Detect which cell encompasses the target text, then output its (x, y) center coordinate. 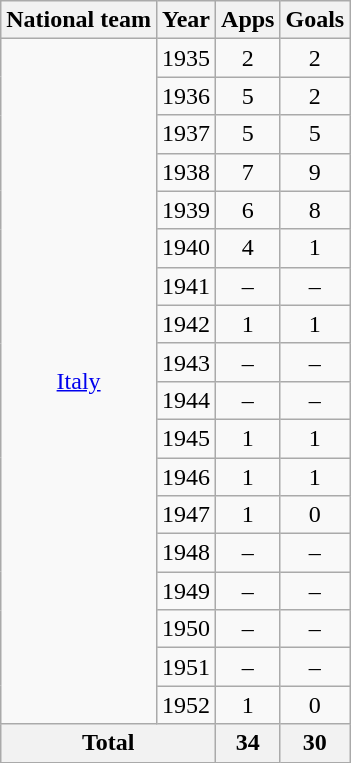
30 (315, 743)
1948 (186, 553)
1951 (186, 667)
1944 (186, 400)
1952 (186, 705)
1940 (186, 248)
1946 (186, 477)
1937 (186, 134)
1949 (186, 591)
Goals (315, 20)
9 (315, 172)
1947 (186, 515)
Italy (79, 382)
National team (79, 20)
1941 (186, 286)
Apps (248, 20)
1950 (186, 629)
1938 (186, 172)
Total (108, 743)
1939 (186, 210)
1942 (186, 324)
8 (315, 210)
1943 (186, 362)
4 (248, 248)
1945 (186, 438)
6 (248, 210)
34 (248, 743)
Year (186, 20)
1935 (186, 58)
1936 (186, 96)
7 (248, 172)
